Detect which cell encompasses the target text, then output its (X, Y) center coordinate. 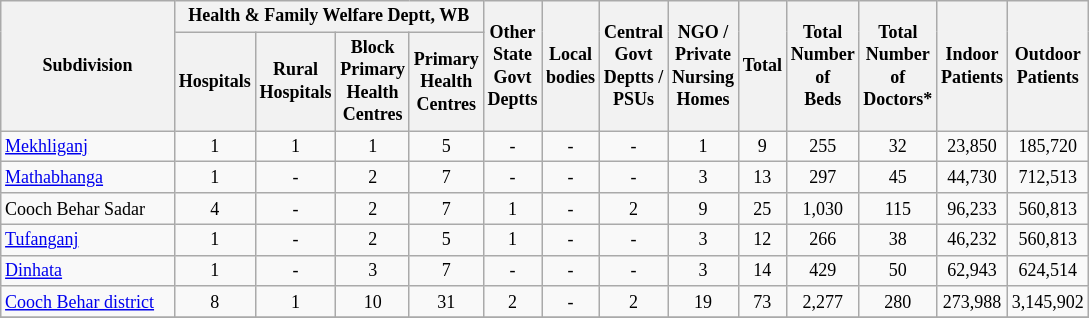
46,232 (972, 240)
32 (898, 146)
429 (822, 270)
PrimaryHealthCentres (446, 82)
IndoorPatients (972, 66)
50 (898, 270)
8 (214, 302)
CentralGovtDeptts /PSUs (633, 66)
255 (822, 146)
280 (898, 302)
712,513 (1048, 178)
1,030 (822, 208)
266 (822, 240)
TotalNumberofBeds (822, 66)
Health & Family Welfare Deptt, WB (328, 16)
2,277 (822, 302)
4 (214, 208)
Hospitals (214, 82)
73 (762, 302)
RuralHospitals (296, 82)
3,145,902 (1048, 302)
Mekhliganj (88, 146)
185,720 (1048, 146)
Cooch Behar district (88, 302)
OtherStateGovtDeptts (512, 66)
297 (822, 178)
NGO /PrivateNursingHomes (704, 66)
Cooch Behar Sadar (88, 208)
Subdivision (88, 66)
12 (762, 240)
Localbodies (571, 66)
273,988 (972, 302)
10 (373, 302)
96,233 (972, 208)
115 (898, 208)
624,514 (1048, 270)
Dinhata (88, 270)
13 (762, 178)
45 (898, 178)
25 (762, 208)
TotalNumberofDoctors* (898, 66)
BlockPrimaryHealthCentres (373, 82)
Tufanganj (88, 240)
44,730 (972, 178)
14 (762, 270)
Total (762, 66)
62,943 (972, 270)
31 (446, 302)
19 (704, 302)
Mathabhanga (88, 178)
23,850 (972, 146)
OutdoorPatients (1048, 66)
38 (898, 240)
